Identify which cell holds the provided text, then report its [x, y] central coordinate. 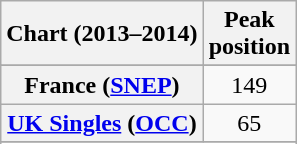
149 [249, 85]
65 [249, 123]
UK Singles (OCC) [102, 123]
France (SNEP) [102, 85]
Peakposition [249, 34]
Chart (2013–2014) [102, 34]
